Capture the cell that displays the provided text and extract its [X, Y] central coordinate. 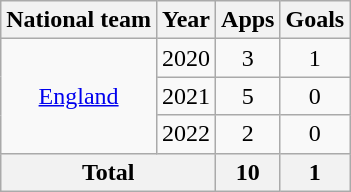
2021 [186, 96]
2 [248, 134]
10 [248, 172]
Year [186, 20]
2022 [186, 134]
Goals [315, 20]
England [79, 96]
2020 [186, 58]
5 [248, 96]
3 [248, 58]
Total [108, 172]
National team [79, 20]
Apps [248, 20]
